From the cell containing the given text, extract its center point as [x, y] coordinate. 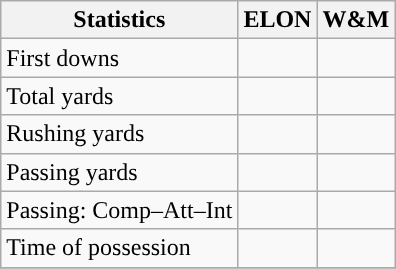
Passing yards [120, 172]
First downs [120, 58]
W&M [356, 20]
Rushing yards [120, 134]
Passing: Comp–Att–Int [120, 210]
ELON [278, 20]
Statistics [120, 20]
Total yards [120, 96]
Time of possession [120, 248]
